Extract the (x, y) coordinate from the center of the cell holding the provided text.  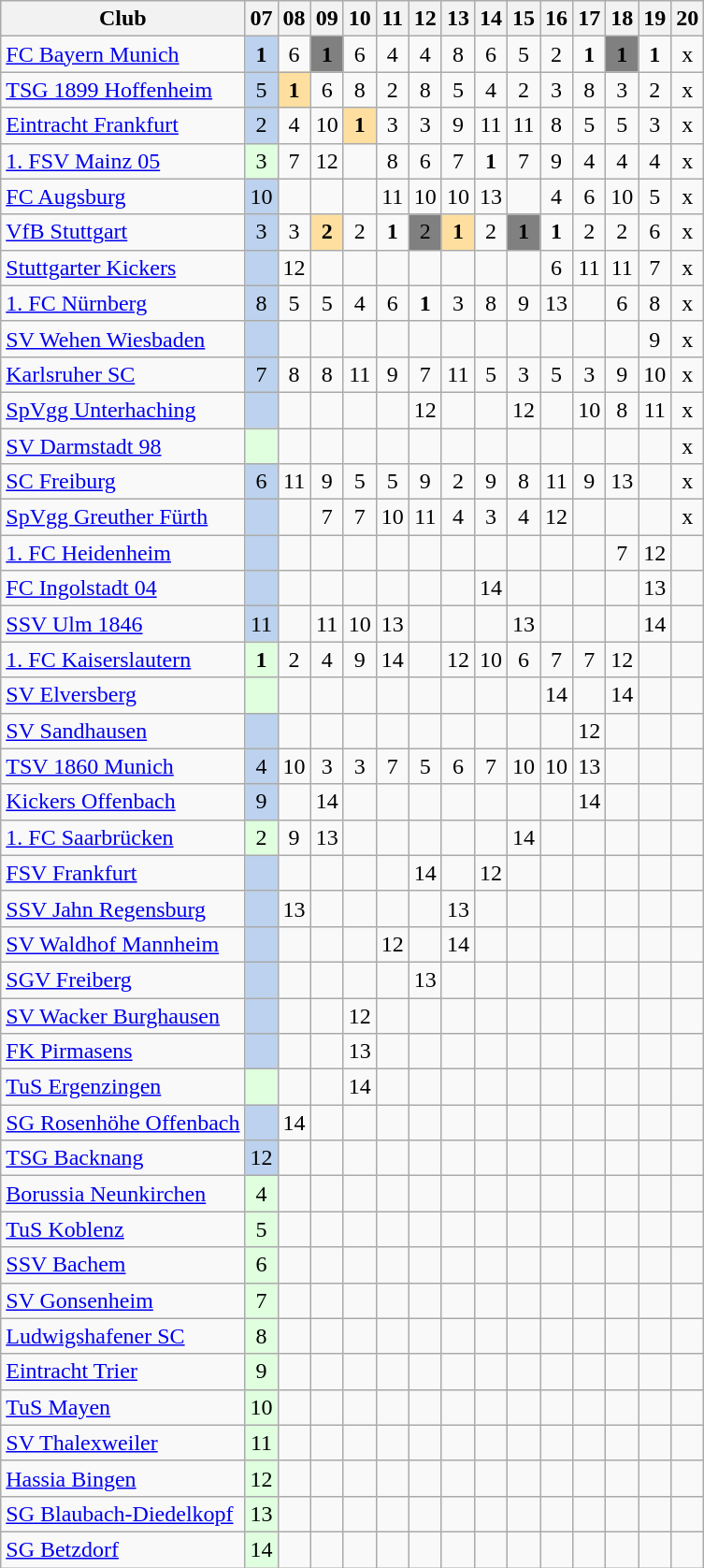
SGV Freiberg (123, 980)
SV Elversberg (123, 695)
SC Freiburg (123, 482)
Eintracht Frankfurt (123, 125)
VfB Stuttgart (123, 232)
Eintracht Trier (123, 1372)
20 (688, 19)
Club (123, 19)
16 (557, 19)
SSV Jahn Regensburg (123, 908)
FSV Frankfurt (123, 873)
TuS Mayen (123, 1407)
1. FC Nürnberg (123, 303)
08 (294, 19)
SG Betzdorf (123, 1549)
TSG 1899 Hoffenheim (123, 90)
Stuttgarter Kickers (123, 268)
FC Augsburg (123, 196)
SV Gonsenheim (123, 1300)
1. FSV Mainz 05 (123, 161)
SV Wacker Burghausen (123, 1015)
Karlsruher SC (123, 374)
17 (589, 19)
15 (524, 19)
19 (654, 19)
TuS Ergenzingen (123, 1087)
1. FC Heidenheim (123, 553)
FC Bayern Munich (123, 54)
SSV Ulm 1846 (123, 624)
TuS Koblenz (123, 1229)
Ludwigshafener SC (123, 1336)
SpVgg Unterhaching (123, 410)
TSG Backnang (123, 1158)
SV Thalexweiler (123, 1443)
18 (623, 19)
SV Sandhausen (123, 731)
Kickers Offenbach (123, 802)
FK Pirmasens (123, 1052)
1. FC Saarbrücken (123, 837)
SV Waldhof Mannheim (123, 944)
FC Ingolstadt 04 (123, 588)
SV Darmstadt 98 (123, 446)
Borussia Neunkirchen (123, 1194)
SSV Bachem (123, 1265)
09 (327, 19)
SV Wehen Wiesbaden (123, 339)
07 (262, 19)
Hassia Bingen (123, 1478)
SpVgg Greuther Fürth (123, 517)
SG Blaubach-Diedelkopf (123, 1514)
1. FC Kaiserslautern (123, 660)
TSV 1860 Munich (123, 766)
SG Rosenhöhe Offenbach (123, 1123)
